Find where the given text appears and provide that cell's center as (X, Y) coordinate. 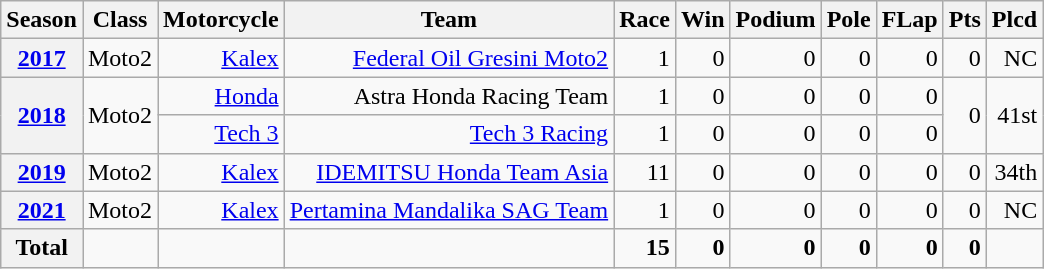
15 (645, 248)
41st (1014, 115)
2018 (42, 115)
Tech 3 (222, 134)
Win (702, 20)
Pertamina Mandalika SAG Team (449, 210)
Race (645, 20)
Tech 3 Racing (449, 134)
Podium (776, 20)
Pts (964, 20)
11 (645, 172)
FLap (910, 20)
Total (42, 248)
34th (1014, 172)
Pole (848, 20)
IDEMITSU Honda Team Asia (449, 172)
2021 (42, 210)
Federal Oil Gresini Moto2 (449, 58)
Season (42, 20)
Honda (222, 96)
Astra Honda Racing Team (449, 96)
2019 (42, 172)
2017 (42, 58)
Motorcycle (222, 20)
Plcd (1014, 20)
Class (120, 20)
Team (449, 20)
